Pinpoint the cell where the given text exists, returning its [X, Y] midpoint coordinate. 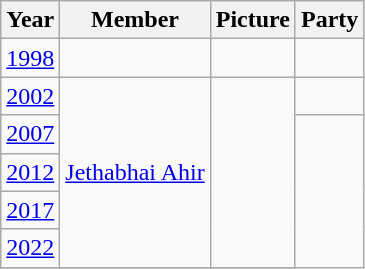
1998 [30, 58]
Jethabhai Ahir [135, 172]
Party [329, 20]
2007 [30, 134]
2012 [30, 172]
2022 [30, 248]
Member [135, 20]
Picture [252, 20]
2017 [30, 210]
2002 [30, 96]
Year [30, 20]
